Scan for the cell matching the given text and deliver its [X, Y] coordinate at center. 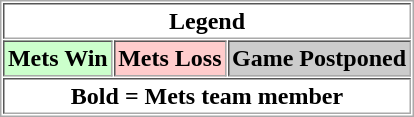
Legend [206, 21]
Bold = Mets team member [206, 96]
Game Postponed [320, 58]
Mets Loss [170, 58]
Mets Win [58, 58]
